Find where the given text appears and provide that cell's center as (X, Y) coordinate. 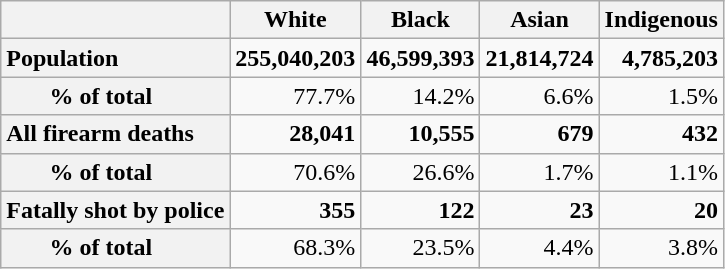
122 (420, 210)
23.5% (420, 248)
1.7% (540, 172)
28,041 (296, 134)
432 (661, 134)
4.4% (540, 248)
1.5% (661, 96)
Asian (540, 20)
10,555 (420, 134)
Black (420, 20)
68.3% (296, 248)
Indigenous (661, 20)
1.1% (661, 172)
3.8% (661, 248)
70.6% (296, 172)
4,785,203 (661, 58)
White (296, 20)
679 (540, 134)
20 (661, 210)
46,599,393 (420, 58)
77.7% (296, 96)
355 (296, 210)
Population (116, 58)
21,814,724 (540, 58)
6.6% (540, 96)
All firearm deaths (116, 134)
Fatally shot by police (116, 210)
26.6% (420, 172)
14.2% (420, 96)
255,040,203 (296, 58)
23 (540, 210)
